For the text-containing cell, return its midpoint in [X, Y] coordinate format. 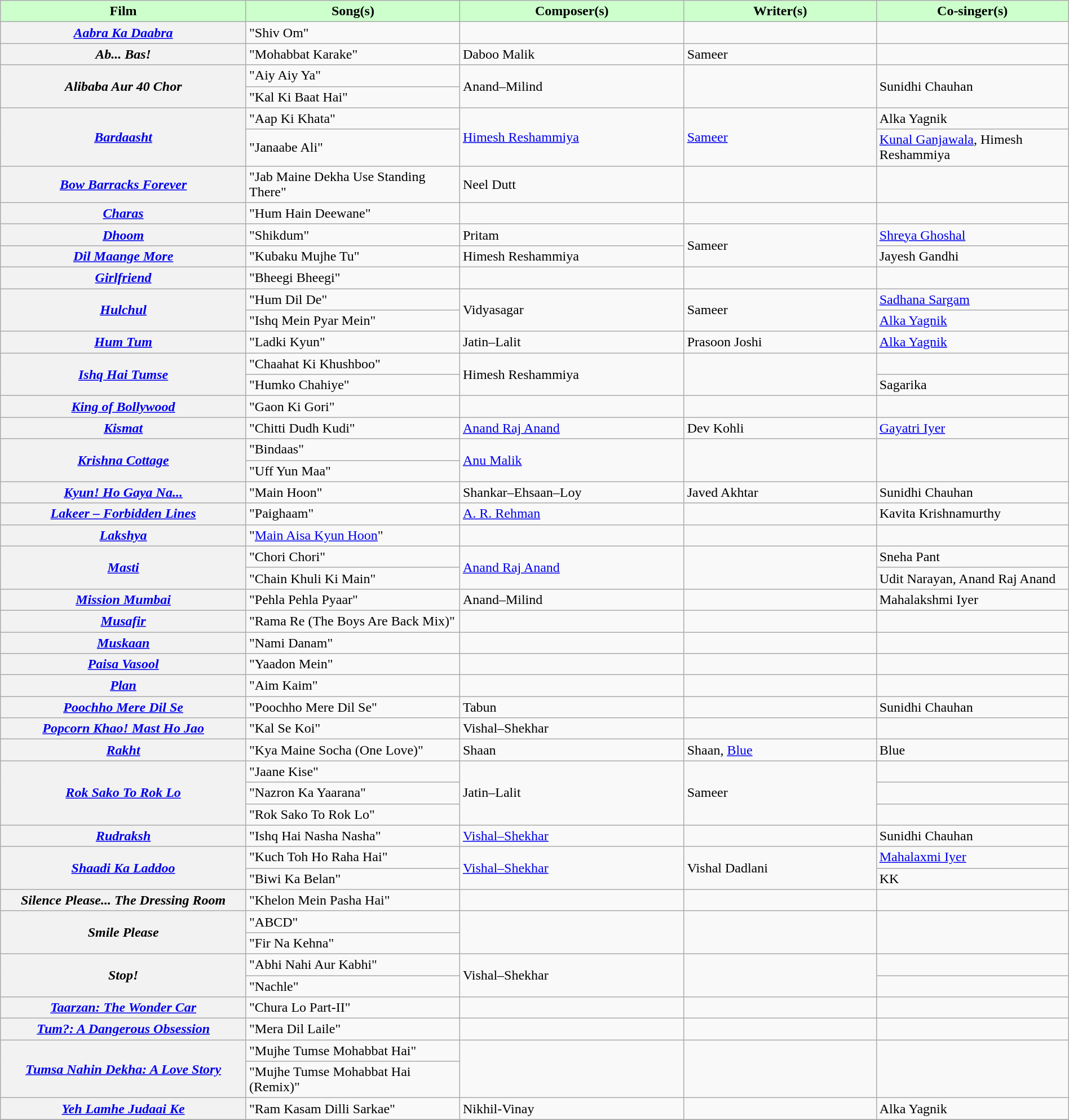
"Main Hoon" [353, 492]
"Mera Dil Laile" [353, 1029]
Sadhana Sargam [972, 299]
"Rama Re (The Boys Are Back Mix)" [353, 621]
Smile Please [123, 932]
Prasoon Joshi [780, 342]
Musafir [123, 621]
"Pehla Pehla Pyaar" [353, 599]
"Uff Yun Maa" [353, 471]
Poochho Mere Dil Se [123, 707]
Taarzan: The Wonder Car [123, 1008]
"Paighaam" [353, 514]
"Rok Sako To Rok Lo" [353, 814]
Silence Please... The Dressing Room [123, 900]
"Kya Maine Socha (One Love)" [353, 750]
Udit Narayan, Anand Raj Anand [972, 578]
Ab... Bas! [123, 54]
"Bindaas" [353, 449]
"Chori Chori" [353, 557]
Charas [123, 213]
"Janaabe Ali" [353, 148]
Neel Dutt [572, 184]
Daboo Malik [572, 54]
Lakeer – Forbidden Lines [123, 514]
"Khelon Mein Pasha Hai" [353, 900]
Bow Barracks Forever [123, 184]
"Chain Khuli Ki Main" [353, 578]
Tumsa Nahin Dekha: A Love Story [123, 1069]
Dhoom [123, 235]
Shaadi Ka Laddoo [123, 868]
Bardaasht [123, 136]
Composer(s) [572, 11]
"Hum Dil De" [353, 299]
"Chitti Dudh Kudi" [353, 428]
"Aim Kaim" [353, 686]
Mission Mumbai [123, 599]
Stop! [123, 975]
Shaan [572, 750]
"Kubaku Mujhe Tu" [353, 256]
Rok Sako To Rok Lo [123, 793]
Kunal Ganjawala, Himesh Reshammiya [972, 148]
"Ishq Hai Nasha Nasha" [353, 836]
Paisa Vasool [123, 664]
KK [972, 879]
"Shikdum" [353, 235]
"Yaadon Mein" [353, 664]
"Nachle" [353, 986]
"Mujhe Tumse Mohabbat Hai (Remix)" [353, 1079]
Krishna Cottage [123, 460]
"Chura Lo Part-II" [353, 1008]
"Fir Na Kehna" [353, 943]
"Aap Ki Khata" [353, 118]
Anu Malik [572, 460]
"Hum Hain Deewane" [353, 213]
Song(s) [353, 11]
"Humko Chahiye" [353, 385]
Girlfriend [123, 277]
A. R. Rehman [572, 514]
"Main Aisa Kyun Hoon" [353, 535]
Shankar–Ehsaan–Loy [572, 492]
Lakshya [123, 535]
"ABCD" [353, 921]
Popcorn Khao! Mast Ho Jao [123, 729]
Writer(s) [780, 11]
Gayatri Iyer [972, 428]
"Kuch Toh Ho Raha Hai" [353, 857]
Ishq Hai Tumse [123, 374]
Kyun! Ho Gaya Na... [123, 492]
Hulchul [123, 310]
Alibaba Aur 40 Chor [123, 86]
Plan [123, 686]
"Gaon Ki Gori" [353, 407]
Film [123, 11]
Vishal Dadlani [780, 868]
Nikhil-Vinay [572, 1109]
Shaan, Blue [780, 750]
"Mohabbat Karake" [353, 54]
Kismat [123, 428]
Tum?: A Dangerous Obsession [123, 1029]
"Kal Ki Baat Hai" [353, 97]
Muskaan [123, 642]
Yeh Lamhe Judaai Ke [123, 1109]
"Poochho Mere Dil Se" [353, 707]
Kavita Krishnamurthy [972, 514]
Mahalakshmi Iyer [972, 599]
Aabra Ka Daabra [123, 33]
Tabun [572, 707]
Pritam [572, 235]
"Biwi Ka Belan" [353, 879]
"Kal Se Koi" [353, 729]
Shreya Ghoshal [972, 235]
Dev Kohli [780, 428]
"Chaahat Ki Khushboo" [353, 364]
"Jab Maine Dekha Use Standing There" [353, 184]
Rudraksh [123, 836]
Blue [972, 750]
"Nami Danam" [353, 642]
"Shiv Om" [353, 33]
"Abhi Nahi Aur Kabhi" [353, 964]
"Nazron Ka Yaarana" [353, 793]
"Aiy Aiy Ya" [353, 76]
Javed Akhtar [780, 492]
King of Bollywood [123, 407]
"Ishq Mein Pyar Mein" [353, 321]
Vidyasagar [572, 310]
"Ram Kasam Dilli Sarkae" [353, 1109]
Sagarika [972, 385]
Sneha Pant [972, 557]
Masti [123, 567]
Co-singer(s) [972, 11]
Dil Maange More [123, 256]
"Ladki Kyun" [353, 342]
Rakht [123, 750]
"Jaane Kise" [353, 771]
Hum Tum [123, 342]
"Mujhe Tumse Mohabbat Hai" [353, 1051]
Mahalaxmi Iyer [972, 857]
"Bheegi Bheegi" [353, 277]
Jayesh Gandhi [972, 256]
